Pinpoint the cell where the given text exists, returning its [X, Y] midpoint coordinate. 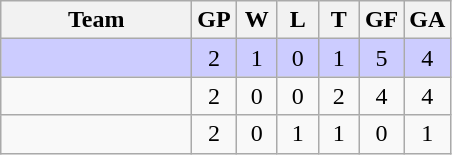
L [298, 20]
GA [428, 20]
T [338, 20]
GF [381, 20]
GP [214, 20]
Team [96, 20]
5 [381, 58]
W [256, 20]
